Extract the (X, Y) coordinate from the center of the cell holding the provided text.  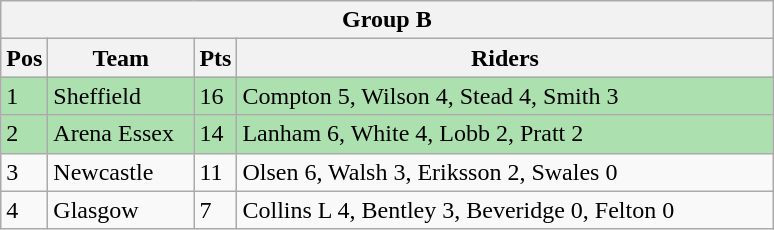
Pos (24, 58)
11 (216, 172)
3 (24, 172)
Newcastle (121, 172)
Lanham 6, White 4, Lobb 2, Pratt 2 (505, 134)
7 (216, 210)
Team (121, 58)
4 (24, 210)
14 (216, 134)
Pts (216, 58)
Riders (505, 58)
2 (24, 134)
Glasgow (121, 210)
1 (24, 96)
Olsen 6, Walsh 3, Eriksson 2, Swales 0 (505, 172)
Collins L 4, Bentley 3, Beveridge 0, Felton 0 (505, 210)
Sheffield (121, 96)
16 (216, 96)
Arena Essex (121, 134)
Group B (387, 20)
Compton 5, Wilson 4, Stead 4, Smith 3 (505, 96)
